Output the [x, y] coordinate of the center of the cell containing the given text.  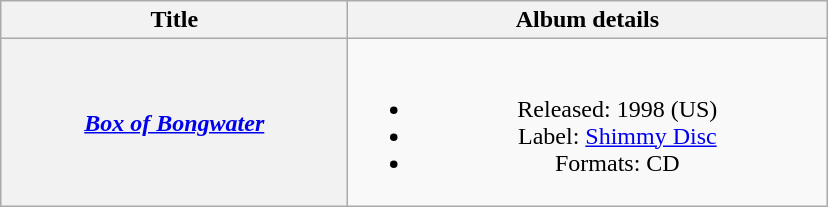
Title [174, 20]
Released: 1998 (US)Label: Shimmy DiscFormats: CD [588, 122]
Box of Bongwater [174, 122]
Album details [588, 20]
